Scan for the cell matching the given text and deliver its (x, y) coordinate at center. 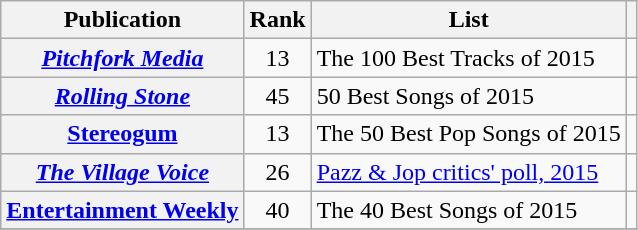
Rolling Stone (122, 96)
50 Best Songs of 2015 (468, 96)
The 100 Best Tracks of 2015 (468, 58)
Stereogum (122, 134)
40 (278, 210)
45 (278, 96)
26 (278, 172)
Pazz & Jop critics' poll, 2015 (468, 172)
The 50 Best Pop Songs of 2015 (468, 134)
List (468, 20)
The 40 Best Songs of 2015 (468, 210)
Publication (122, 20)
Pitchfork Media (122, 58)
Entertainment Weekly (122, 210)
The Village Voice (122, 172)
Rank (278, 20)
